Detect which cell encompasses the target text, then output its [X, Y] center coordinate. 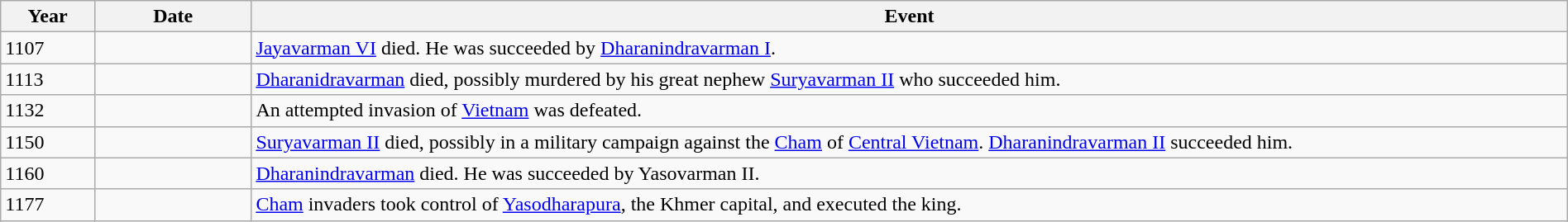
Cham invaders took control of Yasodharapura, the Khmer capital, and executed the king. [910, 205]
Dharanindravarman died. He was succeeded by Yasovarman II. [910, 173]
Jayavarman VI died. He was succeeded by Dharanindravarman I. [910, 48]
1107 [48, 48]
Date [172, 17]
Event [910, 17]
1132 [48, 111]
An attempted invasion of Vietnam was defeated. [910, 111]
1177 [48, 205]
Dharanidravarman died, possibly murdered by his great nephew Suryavarman II who succeeded him. [910, 79]
Year [48, 17]
1160 [48, 173]
1150 [48, 142]
Suryavarman II died, possibly in a military campaign against the Cham of Central Vietnam. Dharanindravarman II succeeded him. [910, 142]
1113 [48, 79]
